Determine the [X, Y] coordinate at the center of the cell enclosing the given text.  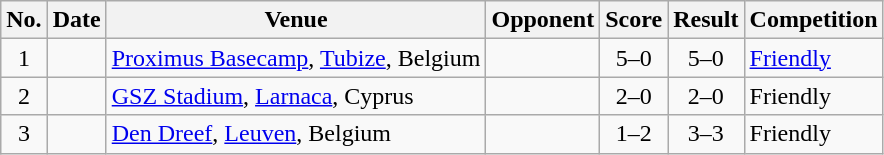
3–3 [706, 134]
Venue [296, 20]
1 [24, 58]
No. [24, 20]
Competition [814, 20]
Score [634, 20]
2 [24, 96]
3 [24, 134]
1–2 [634, 134]
Result [706, 20]
Proximus Basecamp, Tubize, Belgium [296, 58]
Den Dreef, Leuven, Belgium [296, 134]
Opponent [543, 20]
Date [76, 20]
GSZ Stadium, Larnaca, Cyprus [296, 96]
